Locate the cell with the specified text and output its (x, y) center coordinate. 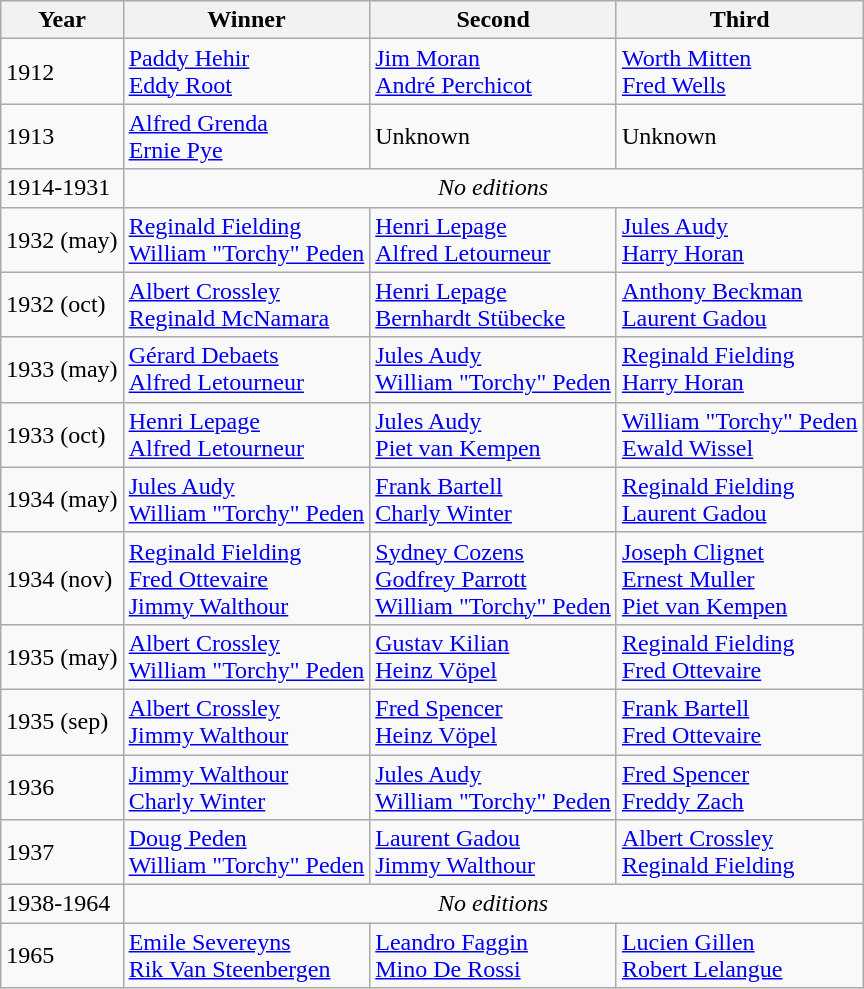
Fred Spencer Freddy Zach (740, 786)
1914-1931 (62, 188)
Frank Bartell Fred Ottevaire (740, 722)
Lucien Gillen Robert Lelangue (740, 956)
1937 (62, 852)
Jim Moran André Perchicot (494, 72)
Anthony Beckman Laurent Gadou (740, 304)
Third (740, 20)
Joseph Clignet Ernest Muller Piet van Kempen (740, 578)
Jules Audy Harry Horan (740, 240)
Leandro Faggin Mino De Rossi (494, 956)
Reginald Fielding Laurent Gadou (740, 500)
Albert Crossley Jimmy Walthour (246, 722)
1935 (may) (62, 656)
Reginald Fielding Fred Ottevaire (740, 656)
Albert Crossley Reginald Fielding (740, 852)
Sydney Cozens Godfrey Parrott William "Torchy" Peden (494, 578)
1912 (62, 72)
Jules Audy Piet van Kempen (494, 434)
Gérard Debaets Alfred Letourneur (246, 370)
Second (494, 20)
Alfred Grenda Ernie Pye (246, 136)
1934 (may) (62, 500)
Paddy Hehir Eddy Root (246, 72)
1933 (oct) (62, 434)
1936 (62, 786)
Reginald Fielding Harry Horan (740, 370)
Reginald Fielding William "Torchy" Peden (246, 240)
Albert Crossley William "Torchy" Peden (246, 656)
1938-1964 (62, 904)
1932 (may) (62, 240)
Winner (246, 20)
1932 (oct) (62, 304)
Jimmy Walthour Charly Winter (246, 786)
William "Torchy" Peden Ewald Wissel (740, 434)
Gustav Kilian Heinz Vöpel (494, 656)
Doug Peden William "Torchy" Peden (246, 852)
1965 (62, 956)
1933 (may) (62, 370)
1934 (nov) (62, 578)
Albert Crossley Reginald McNamara (246, 304)
Laurent Gadou Jimmy Walthour (494, 852)
Year (62, 20)
Emile Severeyns Rik Van Steenbergen (246, 956)
1913 (62, 136)
Frank Bartell Charly Winter (494, 500)
Fred Spencer Heinz Vöpel (494, 722)
1935 (sep) (62, 722)
Worth Mitten Fred Wells (740, 72)
Reginald Fielding Fred Ottevaire Jimmy Walthour (246, 578)
Henri Lepage Bernhardt Stübecke (494, 304)
